Output the (X, Y) coordinate of the center of the cell containing the given text.  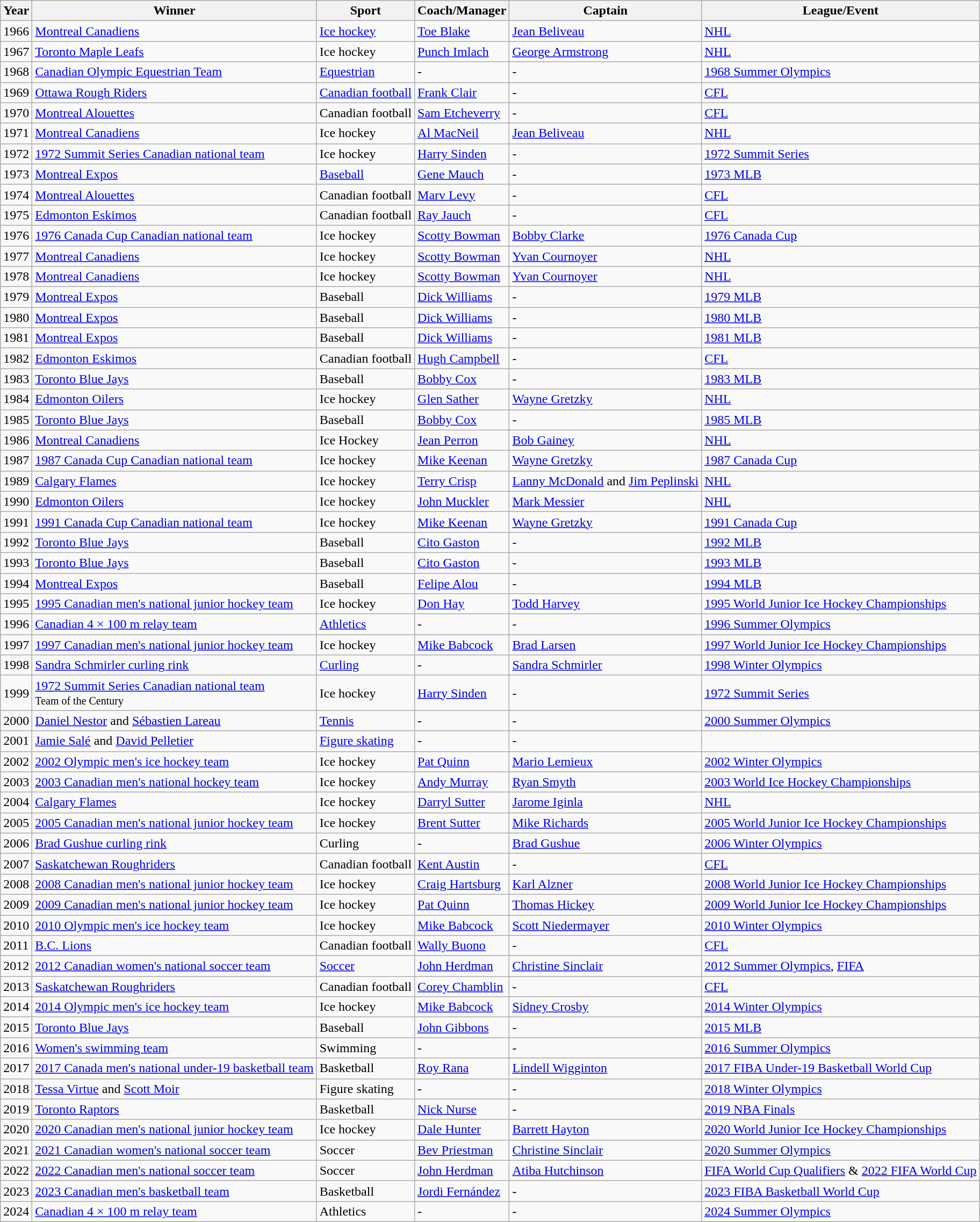
John Gibbons (462, 1027)
2006 Winter Olympics (840, 843)
2005 World Junior Ice Hockey Championships (840, 823)
1995 (16, 604)
2009 Canadian men's national junior hockey team (174, 904)
Scott Niedermayer (606, 925)
Dale Hunter (462, 1130)
Jean Perron (462, 440)
Al MacNeil (462, 133)
2014 (16, 1007)
1979 (16, 297)
2012 Summer Olympics, FIFA (840, 966)
1973 MLB (840, 174)
Toe Blake (462, 31)
FIFA World Cup Qualifiers & 2022 FIFA World Cup (840, 1170)
1996 (16, 624)
1995 World Junior Ice Hockey Championships (840, 604)
B.C. Lions (174, 946)
Punch Imlach (462, 52)
2022 Canadian men's national soccer team (174, 1170)
1966 (16, 31)
1976 Canada Cup (840, 235)
Women's swimming team (174, 1048)
1980 MLB (840, 318)
Captain (606, 11)
2012 Canadian women's national soccer team (174, 966)
1972 Summit Series Canadian national teamTeam of the Century (174, 693)
1994 MLB (840, 583)
2017 (16, 1068)
John Muckler (462, 501)
2003 Canadian men's national hockey team (174, 782)
Jordi Fernández (462, 1191)
2015 (16, 1027)
1992 MLB (840, 542)
Karl Alzner (606, 884)
Mark Messier (606, 501)
Ottawa Rough Riders (174, 92)
Nick Nurse (462, 1109)
2006 (16, 843)
Wally Buono (462, 946)
Swimming (365, 1048)
Year (16, 11)
Jarome Iginla (606, 802)
Winner (174, 11)
2023 FIBA Basketball World Cup (840, 1191)
2019 (16, 1109)
2020 Canadian men's national junior hockey team (174, 1130)
1991 Canada Cup Canadian national team (174, 522)
Mike Richards (606, 823)
Equestrian (365, 72)
2023 Canadian men's basketball team (174, 1191)
2008 Canadian men's national junior hockey team (174, 884)
1987 Canada Cup Canadian national team (174, 461)
2004 (16, 802)
Daniel Nestor and Sébastien Lareau (174, 721)
Canadian Olympic Equestrian Team (174, 72)
1991 (16, 522)
Jamie Salé and David Pelletier (174, 741)
Sandra Schmirler (606, 665)
Sam Etcheverry (462, 113)
Lindell Wigginton (606, 1068)
2007 (16, 864)
1997 World Junior Ice Hockey Championships (840, 645)
1993 (16, 563)
Lanny McDonald and Jim Peplinski (606, 481)
Ryan Smyth (606, 782)
2019 NBA Finals (840, 1109)
Bobby Clarke (606, 235)
2013 (16, 987)
1981 MLB (840, 338)
2005 Canadian men's national junior hockey team (174, 823)
2010 Winter Olympics (840, 925)
2002 Winter Olympics (840, 761)
Thomas Hickey (606, 904)
2011 (16, 946)
1990 (16, 501)
Craig Hartsburg (462, 884)
Glen Sather (462, 399)
1987 Canada Cup (840, 461)
1991 Canada Cup (840, 522)
1983 MLB (840, 379)
1972 (16, 154)
2018 Winter Olympics (840, 1089)
Bev Priestman (462, 1150)
1972 Summit Series Canadian national team (174, 154)
1993 MLB (840, 563)
Darryl Sutter (462, 802)
1987 (16, 461)
1974 (16, 195)
Tessa Virtue and Scott Moir (174, 1089)
2020 (16, 1130)
Ice Hockey (365, 440)
1978 (16, 277)
Frank Clair (462, 92)
Barrett Hayton (606, 1130)
Brent Sutter (462, 823)
1976 (16, 235)
1985 MLB (840, 420)
2018 (16, 1089)
2015 MLB (840, 1027)
1967 (16, 52)
Bob Gainey (606, 440)
1983 (16, 379)
1994 (16, 583)
2001 (16, 741)
2003 World Ice Hockey Championships (840, 782)
Hugh Campbell (462, 358)
Terry Crisp (462, 481)
2014 Olympic men's ice hockey team (174, 1007)
2014 Winter Olympics (840, 1007)
2016 (16, 1048)
Ray Jauch (462, 215)
Roy Rana (462, 1068)
1979 MLB (840, 297)
Coach/Manager (462, 11)
1996 Summer Olympics (840, 624)
2017 Canada men's national under-19 basketball team (174, 1068)
Brad Gushue (606, 843)
Toronto Raptors (174, 1109)
1998 (16, 665)
2008 (16, 884)
1997 (16, 645)
1982 (16, 358)
1968 (16, 72)
1969 (16, 92)
Tennis (365, 721)
Todd Harvey (606, 604)
Sport (365, 11)
1971 (16, 133)
2024 (16, 1211)
1977 (16, 256)
1986 (16, 440)
2002 (16, 761)
2003 (16, 782)
Atiba Hutchinson (606, 1170)
1997 Canadian men's national junior hockey team (174, 645)
1984 (16, 399)
Toronto Maple Leafs (174, 52)
2023 (16, 1191)
2000 Summer Olympics (840, 721)
1998 Winter Olympics (840, 665)
2020 Summer Olympics (840, 1150)
1999 (16, 693)
Brad Larsen (606, 645)
Sidney Crosby (606, 1007)
1989 (16, 481)
1975 (16, 215)
1985 (16, 420)
1973 (16, 174)
1970 (16, 113)
2022 (16, 1170)
Corey Chamblin (462, 987)
Sandra Schmirler curling rink (174, 665)
1981 (16, 338)
Felipe Alou (462, 583)
1968 Summer Olympics (840, 72)
2017 FIBA Under-19 Basketball World Cup (840, 1068)
1995 Canadian men's national junior hockey team (174, 604)
1980 (16, 318)
2010 (16, 925)
2010 Olympic men's ice hockey team (174, 925)
2020 World Junior Ice Hockey Championships (840, 1130)
2016 Summer Olympics (840, 1048)
Marv Levy (462, 195)
Andy Murray (462, 782)
George Armstrong (606, 52)
2009 World Junior Ice Hockey Championships (840, 904)
2002 Olympic men's ice hockey team (174, 761)
1992 (16, 542)
2008 World Junior Ice Hockey Championships (840, 884)
Brad Gushue curling rink (174, 843)
2012 (16, 966)
Kent Austin (462, 864)
Don Hay (462, 604)
2021 (16, 1150)
Gene Mauch (462, 174)
1976 Canada Cup Canadian national team (174, 235)
2024 Summer Olympics (840, 1211)
2021 Canadian women's national soccer team (174, 1150)
League/Event (840, 11)
2009 (16, 904)
Mario Lemieux (606, 761)
2005 (16, 823)
2000 (16, 721)
